From the cell containing the given text, extract its center point as [X, Y] coordinate. 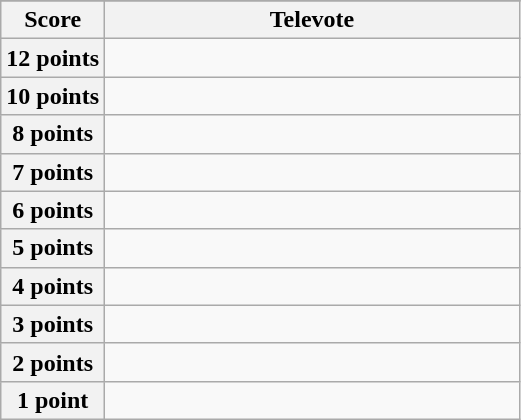
3 points [53, 324]
2 points [53, 362]
4 points [53, 286]
6 points [53, 210]
12 points [53, 58]
1 point [53, 400]
Televote [312, 20]
10 points [53, 96]
7 points [53, 172]
5 points [53, 248]
Score [53, 20]
8 points [53, 134]
